Search for the cell housing the specified text and yield its [x, y] center coordinate. 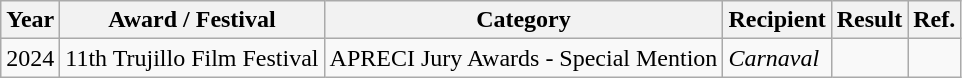
Category [524, 20]
Result [869, 20]
Carnaval [777, 58]
Award / Festival [192, 20]
Ref. [934, 20]
Year [30, 20]
11th Trujillo Film Festival [192, 58]
2024 [30, 58]
Recipient [777, 20]
APRECI Jury Awards - Special Mention [524, 58]
